Provide the [X, Y] coordinate of the cell's center where the given text is located.  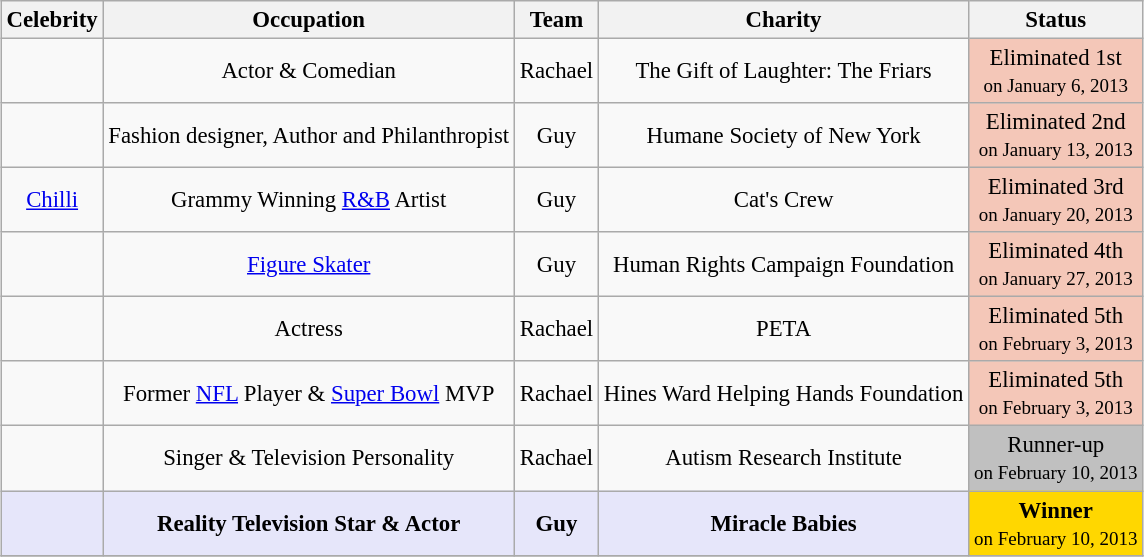
Human Rights Campaign Foundation [783, 264]
Eliminated 1ston January 6, 2013 [1056, 70]
Runner-upon February 10, 2013 [1056, 458]
Cat's Crew [783, 200]
Singer & Television Personality [308, 458]
Actress [308, 330]
Charity [783, 20]
Former NFL Player & Super Bowl MVP [308, 394]
Celebrity [52, 20]
Humane Society of New York [783, 136]
Hines Ward Helping Hands Foundation [783, 394]
Status [1056, 20]
Actor & Comedian [308, 70]
Eliminated 4thon January 27, 2013 [1056, 264]
Reality Television Star & Actor [308, 522]
Grammy Winning R&B Artist [308, 200]
Fashion designer, Author and Philanthropist [308, 136]
Winneron February 10, 2013 [1056, 522]
Figure Skater [308, 264]
The Gift of Laughter: The Friars [783, 70]
Eliminated 3rdon January 20, 2013 [1056, 200]
Team [556, 20]
PETA [783, 330]
Autism Research Institute [783, 458]
Occupation [308, 20]
Chilli [52, 200]
Miracle Babies [783, 522]
Eliminated 2ndon January 13, 2013 [1056, 136]
